Output the (X, Y) coordinate of the center of the cell containing the given text.  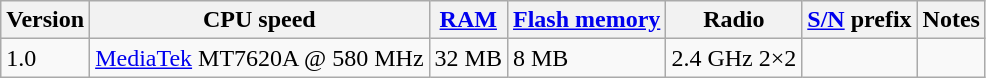
Radio (734, 20)
RAM (468, 20)
MediaTek MT7620A @ 580 MHz (260, 58)
CPU speed (260, 20)
2.4 GHz 2×2 (734, 58)
Notes (951, 20)
1.0 (46, 58)
Version (46, 20)
S/N prefix (860, 20)
8 MB (586, 58)
32 MB (468, 58)
Flash memory (586, 20)
